Detect which cell encompasses the target text, then output its (X, Y) center coordinate. 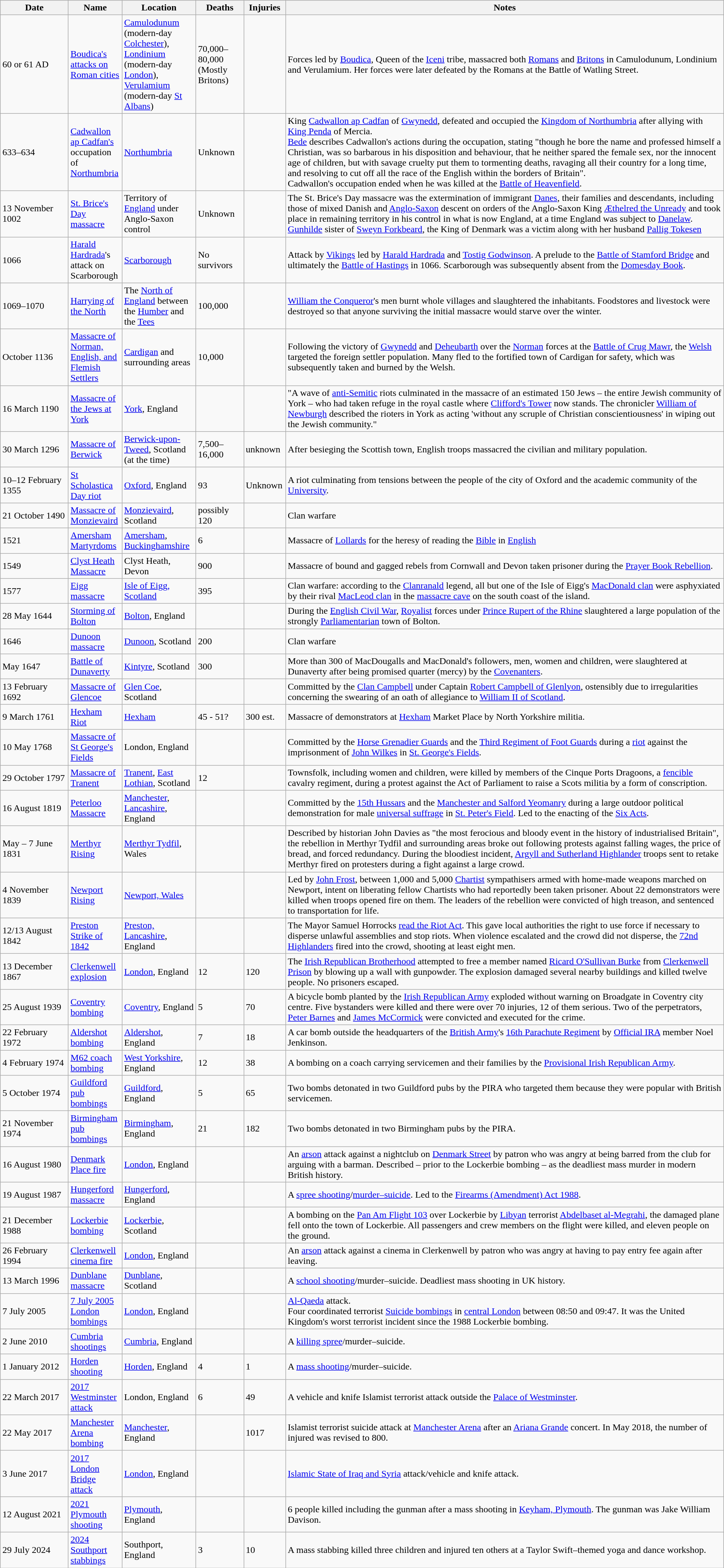
21 November 1974 (34, 1129)
2017 Westminster attack (95, 1397)
13 February 1692 (34, 692)
7 July 2005 (34, 1311)
Massacre of St George's Fields (95, 747)
16 August 1819 (34, 808)
Denmark Place fire (95, 1164)
Berwick-upon-Tweed, Scotland (at the time) (159, 449)
Massacre of Tranent (95, 778)
A car bomb outside the headquarters of the British Army's 16th Parachute Regiment by Official IRA member Noel Jenkinson. (505, 1037)
10 (265, 1550)
10–12 February 1355 (34, 485)
Camulodunum (modern-day Colchester), Londinium (modern-day London), Verulamium (modern-day St Albans) (159, 64)
Peterloo Massacre (95, 808)
65 (265, 1093)
Location (159, 8)
4 November 1839 (34, 895)
Massacre of bound and gagged rebels from Cornwall and Devon taken prisoner during the Prayer Book Rebellion. (505, 566)
A school shooting/murder–suicide. Deadliest mass shooting in UK history. (505, 1281)
Kintyre, Scotland (159, 666)
M62 coach bombing (95, 1063)
Name (95, 8)
A spree shooting/murder–suicide. Led to the Firearms (Amendment) Act 1988. (505, 1195)
19 August 1987 (34, 1195)
Eigg massacre (95, 591)
1 (265, 1367)
A riot culminating from tensions between the people of the city of Oxford and the academic community of the University. (505, 485)
7,500–16,000 (220, 449)
Islamic State of Iraq and Syria attack/vehicle and knife attack. (505, 1474)
The North of England between the Humber and the Tees (159, 306)
22 May 2017 (34, 1433)
16 March 1190 (34, 409)
Lockerbie bombing (95, 1225)
Notes (505, 8)
Battle of Dunaverty (95, 666)
Horden, England (159, 1367)
Clyst Heath Massacre (95, 566)
Hungerford massacre (95, 1195)
Merthyr Tydfil, Wales (159, 849)
100,000 (220, 306)
1 January 2012 (34, 1367)
2 June 2010 (34, 1341)
Hexham (159, 717)
Amersham, Buckinghamshire (159, 540)
2021 Plymouth shooting (95, 1514)
Two bombs detonated in two Guildford pubs by the PIRA who targeted them because they were popular with British servicemen. (505, 1093)
900 (220, 566)
22 February 1972 (34, 1037)
Massacre of Glencoe (95, 692)
30 March 1296 (34, 449)
5 October 1974 (34, 1093)
After besieging the Scottish town, English troops massacred the civilian and military population. (505, 449)
St Scholastica Day riot (95, 485)
Aldershot bombing (95, 1037)
Merthyr Rising (95, 849)
9 March 1761 (34, 717)
182 (265, 1129)
Massacre of Monzievaird (95, 515)
16 August 1980 (34, 1164)
Deaths (220, 8)
120 (265, 971)
1069–1070 (34, 306)
26 February 1994 (34, 1255)
Islamist terrorist suicide attack at Manchester Arena after an Ariana Grande concert. In May 2018, the number of injured was revised to 800. (505, 1433)
1549 (34, 566)
Hungerford, England (159, 1195)
Territory of England under Anglo-Saxon control (159, 214)
Isle of Eigg, Scotland (159, 591)
Newport, Wales (159, 895)
Glen Coe, Scotland (159, 692)
29 July 2024 (34, 1550)
Guildford pub bombings (95, 1093)
Clerkenwell cinema fire (95, 1255)
Manchester Arena bombing (95, 1433)
October 1136 (34, 357)
2017 London Bridge attack (95, 1474)
Boudica's attacks on Roman cities (95, 64)
A vehicle and knife Islamist terrorist attack outside the Palace of Westminster. (505, 1397)
60 or 61 AD (34, 64)
200 (220, 642)
45 - 51? (220, 717)
Hexham Riot (95, 717)
Manchester, Lancashire, England (159, 808)
22 March 2017 (34, 1397)
Clerkenwell explosion (95, 971)
21 December 1988 (34, 1225)
12/13 August 1842 (34, 936)
Horden shooting (95, 1367)
A mass shooting/murder–suicide. (505, 1367)
A bombing on a coach carrying servicemen and their families by the Provisional Irish Republican Army. (505, 1063)
1521 (34, 540)
Oxford, England (159, 485)
Coventry bombing (95, 1007)
Harrying of the North (95, 306)
Birmingham, England (159, 1129)
possibly 120 (220, 515)
Tranent, East Lothian, Scotland (159, 778)
300 est. (265, 717)
Date (34, 8)
May 1647 (34, 666)
Coventry, England (159, 1007)
Aldershot, England (159, 1037)
13 March 1996 (34, 1281)
13 November 1002 (34, 214)
Guildford, England (159, 1093)
Clyst Heath, Devon (159, 566)
1577 (34, 591)
38 (265, 1063)
29 October 1797 (34, 778)
unknown (265, 449)
21 October 1490 (34, 515)
Birmingham pub bombings (95, 1129)
300 (220, 666)
7 (220, 1037)
Injuries (265, 8)
Dunblane massacre (95, 1281)
Dunoon massacre (95, 642)
Amersham Martyrdoms (95, 540)
Bolton, England (159, 616)
1066 (34, 260)
1017 (265, 1433)
10,000 (220, 357)
No survivors (220, 260)
Storming of Bolton (95, 616)
21 (220, 1129)
Harald Hardrada's attack on Scarborough (95, 260)
York, England (159, 409)
12 August 2021 (34, 1514)
93 (220, 485)
Dunblane, Scotland (159, 1281)
Massacre of the Jews at York (95, 409)
Northumbria (159, 152)
2024 Southport stabbings (95, 1550)
An arson attack against a cinema in Clerkenwell by patron who was angry at having to pay entry fee again after leaving. (505, 1255)
Cardigan and surrounding areas (159, 357)
395 (220, 591)
Massacre of demonstrators at Hexham Market Place by North Yorkshire militia. (505, 717)
Preston Strike of 1842 (95, 936)
1646 (34, 642)
May – 7 June 1831 (34, 849)
633–634 (34, 152)
18 (265, 1037)
A mass stabbing killed three children and injured ten others at a Taylor Swift–themed yoga and dance workshop. (505, 1550)
Plymouth, England (159, 1514)
Massacre of Norman, English, and Flemish Settlers (95, 357)
Dunoon, Scotland (159, 642)
Cumbria shootings (95, 1341)
Cadwallon ap Cadfan's occupation of Northumbria (95, 152)
Monzievaird, Scotland (159, 515)
70,000–80,000 (Mostly Britons) (220, 64)
3 (220, 1550)
Southport, England (159, 1550)
Cumbria, England (159, 1341)
Newport Rising (95, 895)
28 May 1644 (34, 616)
4 February 1974 (34, 1063)
4 (220, 1367)
10 May 1768 (34, 747)
Two bombs detonated in two Birmingham pubs by the PIRA. (505, 1129)
Scarborough (159, 260)
7 July 2005 London bombings (95, 1311)
Manchester, England (159, 1433)
Preston, Lancashire, England (159, 936)
6 people killed including the gunman after a mass shooting in Keyham, Plymouth. The gunman was Jake William Davison. (505, 1514)
Lockerbie, Scotland (159, 1225)
West Yorkshire, England (159, 1063)
70 (265, 1007)
St. Brice's Day massacre (95, 214)
3 June 2017 (34, 1474)
A killing spree/murder–suicide. (505, 1341)
49 (265, 1397)
25 August 1939 (34, 1007)
Massacre of Berwick (95, 449)
13 December 1867 (34, 971)
Massacre of Lollards for the heresy of reading the Bible in English (505, 540)
